Provide the (x, y) coordinate of the cell's center where the given text is located.  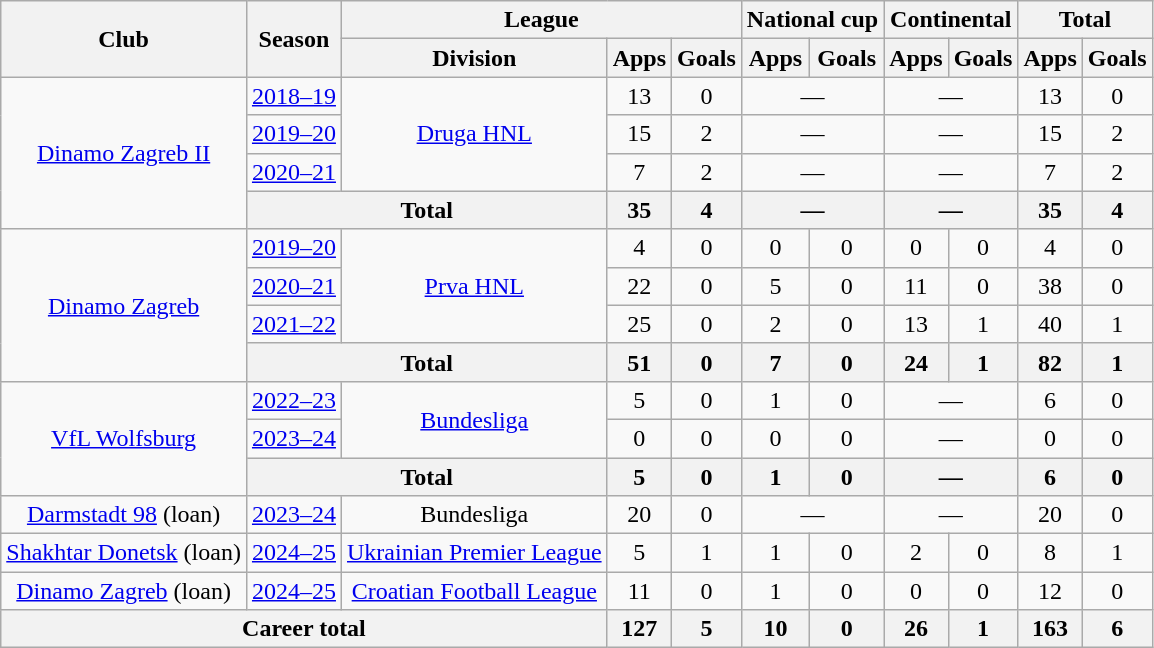
VfL Wolfsburg (124, 438)
40 (1050, 324)
Dinamo Zagreb (124, 305)
26 (916, 629)
Career total (304, 629)
Ukrainian Premier League (474, 553)
10 (775, 629)
12 (1050, 591)
Division (474, 58)
24 (916, 362)
51 (639, 362)
2018–19 (294, 96)
163 (1050, 629)
Druga HNL (474, 134)
25 (639, 324)
Season (294, 39)
Dinamo Zagreb II (124, 153)
82 (1050, 362)
Dinamo Zagreb (loan) (124, 591)
League (541, 20)
127 (639, 629)
38 (1050, 286)
National cup (812, 20)
Club (124, 39)
Croatian Football League (474, 591)
2022–23 (294, 400)
Prva HNL (474, 286)
8 (1050, 553)
Darmstadt 98 (loan) (124, 515)
Continental (951, 20)
22 (639, 286)
Shakhtar Donetsk (loan) (124, 553)
2021–22 (294, 324)
